Locate the cell with the specified text and output its [x, y] center coordinate. 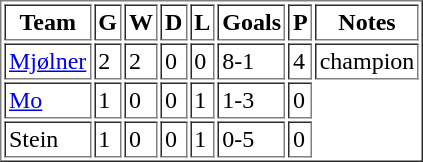
Notes [367, 22]
Mo [47, 100]
P [301, 22]
Team [47, 22]
L [202, 22]
D [173, 22]
W [140, 22]
4 [301, 62]
1-3 [252, 100]
8-1 [252, 62]
Goals [252, 22]
G [108, 22]
Stein [47, 140]
champion [367, 62]
0-5 [252, 140]
Mjølner [47, 62]
